For the text-containing cell, return its midpoint in (X, Y) coordinate format. 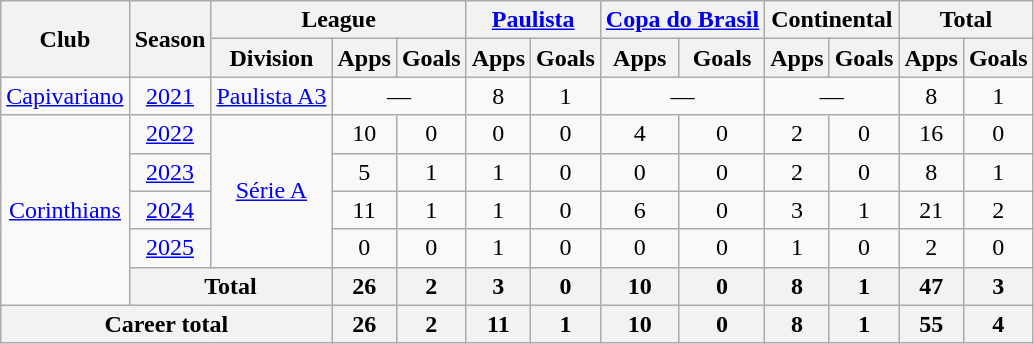
Corinthians (65, 210)
Career total (166, 324)
Paulista (533, 20)
2022 (170, 134)
6 (640, 210)
Paulista A3 (272, 96)
Continental (832, 20)
5 (364, 172)
Club (65, 39)
League (338, 20)
55 (931, 324)
2023 (170, 172)
47 (931, 286)
2021 (170, 96)
Copa do Brasil (682, 20)
21 (931, 210)
Season (170, 39)
Division (272, 58)
Série A (272, 191)
Capivariano (65, 96)
16 (931, 134)
2024 (170, 210)
2025 (170, 248)
